Extract the [X, Y] coordinate from the center of the cell holding the provided text.  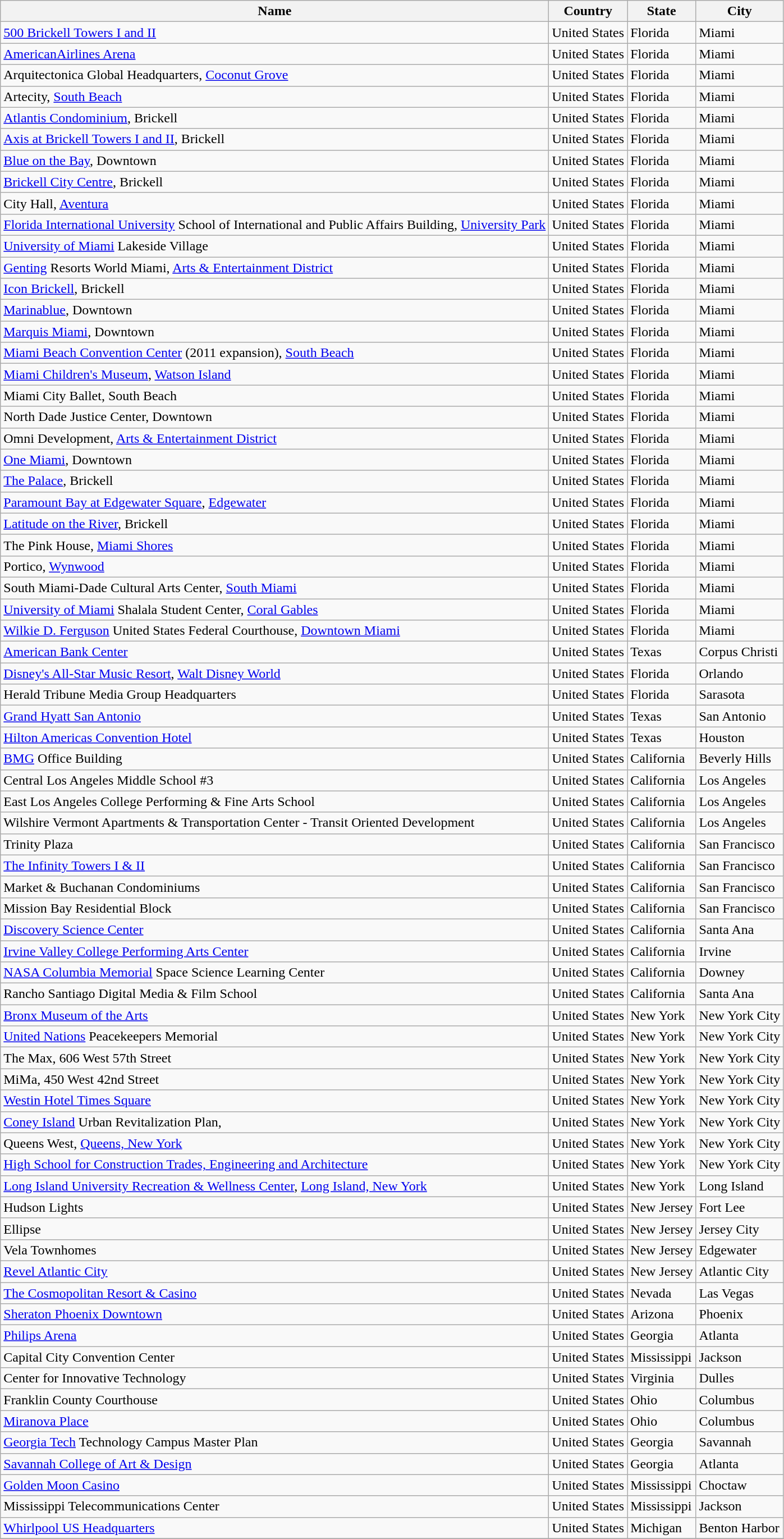
Georgia Tech Technology Campus Master Plan [275, 1442]
Brickell City Centre, Brickell [275, 182]
Sarasota [740, 695]
Choctaw [740, 1485]
Grand Hyatt San Antonio [275, 716]
Arizona [662, 1314]
Beverly Hills [740, 759]
Michigan [662, 1528]
Paramount Bay at Edgewater Square, Edgewater [275, 502]
High School for Construction Trades, Engineering and Architecture [275, 1165]
NASA Columbia Memorial Space Science Learning Center [275, 973]
Long Island University Recreation & Wellness Center, Long Island, New York [275, 1186]
Blue on the Bay, Downtown [275, 161]
Vela Townhomes [275, 1250]
Virginia [662, 1378]
Corpus Christi [740, 652]
Franklin County Courthouse [275, 1400]
Savannah College of Art & Design [275, 1464]
Name [275, 11]
Westin Hotel Times Square [275, 1101]
Nevada [662, 1293]
Hilton Americas Convention Hotel [275, 738]
Wilshire Vermont Apartments & Transportation Center - Transit Oriented Development [275, 823]
Whirlpool US Headquarters [275, 1528]
The Palace, Brickell [275, 481]
State [662, 11]
Country [588, 11]
Disney's All-Star Music Resort, Walt Disney World [275, 674]
MiMa, 450 West 42nd Street [275, 1079]
Las Vegas [740, 1293]
Irvine Valley College Performing Arts Center [275, 951]
Latitude on the River, Brickell [275, 524]
Jersey City [740, 1229]
Houston [740, 738]
Atlantis Condominium, Brickell [275, 118]
AmericanAirlines Arena [275, 54]
North Dade Justice Center, Downtown [275, 417]
University of Miami Lakeside Village [275, 246]
Miranova Place [275, 1421]
Queens West, Queens, New York [275, 1143]
United Nations Peacekeepers Memorial [275, 1037]
Hudson Lights [275, 1207]
Coney Island Urban Revitalization Plan, [275, 1122]
Herald Tribune Media Group Headquarters [275, 695]
Bronx Museum of the Arts [275, 1015]
Portico, Wynwood [275, 566]
Atlantic City [740, 1271]
One Miami, Downtown [275, 460]
City [740, 11]
Omni Development, Arts & Entertainment District [275, 438]
Orlando [740, 674]
Market & Buchanan Condominiums [275, 887]
Mission Bay Residential Block [275, 908]
Philips Arena [275, 1336]
University of Miami Shalala Student Center, Coral Gables [275, 609]
Dulles [740, 1378]
South Miami-Dade Cultural Arts Center, South Miami [275, 588]
Icon Brickell, Brickell [275, 289]
The Infinity Towers I & II [275, 865]
Miami Children's Museum, Watson Island [275, 374]
Axis at Brickell Towers I and II, Brickell [275, 139]
Central Los Angeles Middle School #3 [275, 780]
Artecity, South Beach [275, 97]
Golden Moon Casino [275, 1485]
East Los Angeles College Performing & Fine Arts School [275, 801]
Savannah [740, 1442]
The Max, 606 West 57th Street [275, 1058]
Downey [740, 973]
Revel Atlantic City [275, 1271]
Irvine [740, 951]
The Pink House, Miami Shores [275, 545]
Marquis Miami, Downtown [275, 332]
Fort Lee [740, 1207]
City Hall, Aventura [275, 203]
Ellipse [275, 1229]
Marinablue, Downtown [275, 310]
Discovery Science Center [275, 929]
The Cosmopolitan Resort & Casino [275, 1293]
Miami City Ballet, South Beach [275, 396]
Trinity Plaza [275, 844]
Arquitectonica Global Headquarters, Coconut Grove [275, 75]
Miami Beach Convention Center (2011 expansion), South Beach [275, 353]
Long Island [740, 1186]
Sheraton Phoenix Downtown [275, 1314]
San Antonio [740, 716]
American Bank Center [275, 652]
Phoenix [740, 1314]
BMG Office Building [275, 759]
Edgewater [740, 1250]
Rancho Santiago Digital Media & Film School [275, 994]
Genting Resorts World Miami, Arts & Entertainment District [275, 268]
Wilkie D. Ferguson United States Federal Courthouse, Downtown Miami [275, 631]
Center for Innovative Technology [275, 1378]
Florida International University School of International and Public Affairs Building, University Park [275, 225]
500 Brickell Towers I and II [275, 33]
Mississippi Telecommunications Center [275, 1506]
Benton Harbor [740, 1528]
Capital City Convention Center [275, 1357]
